Output the [X, Y] coordinate of the center of the cell containing the given text.  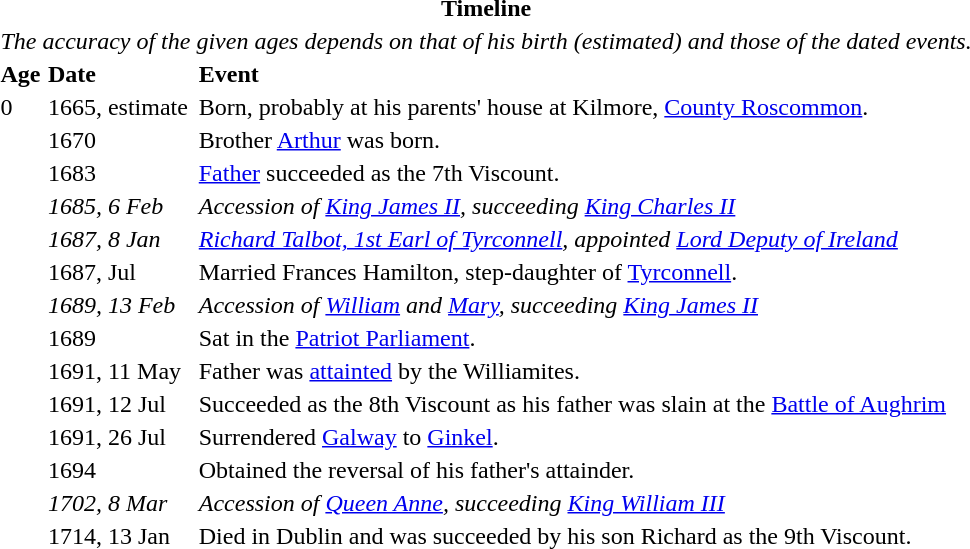
1683 [120, 173]
1685, 6 Feb [120, 206]
Date [120, 74]
1689, 13 Feb [120, 305]
1691, 26 Jul [120, 437]
1691, 12 Jul [120, 404]
1689 [120, 338]
1691, 11 May [120, 371]
1687, 8 Jan [120, 239]
1670 [120, 140]
1665, estimate [120, 107]
1702, 8 Mar [120, 503]
1687, Jul [120, 272]
1694 [120, 470]
